Find where the given text appears and provide that cell's center as (X, Y) coordinate. 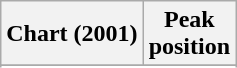
Chart (2001) (72, 34)
Peakposition (189, 34)
